For the text-containing cell, return its midpoint in [x, y] coordinate format. 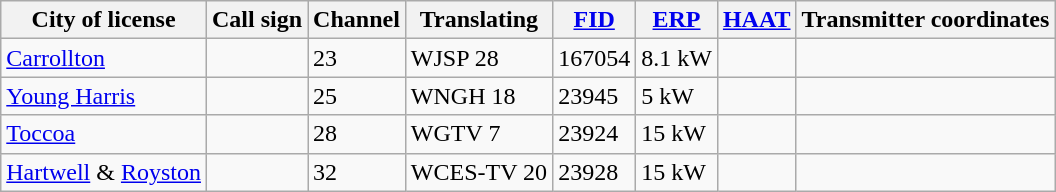
8.1 kW [677, 58]
ERP [677, 20]
Carrollton [104, 58]
23928 [594, 172]
28 [357, 134]
23945 [594, 96]
Toccoa [104, 134]
City of license [104, 20]
Translating [478, 20]
5 kW [677, 96]
167054 [594, 58]
25 [357, 96]
23924 [594, 134]
Young Harris [104, 96]
Hartwell & Royston [104, 172]
23 [357, 58]
Transmitter coordinates [926, 20]
FID [594, 20]
WNGH 18 [478, 96]
Call sign [256, 20]
HAAT [756, 20]
WGTV 7 [478, 134]
Channel [357, 20]
WJSP 28 [478, 58]
32 [357, 172]
WCES-TV 20 [478, 172]
